Determine the [x, y] coordinate at the center of the cell enclosing the given text.  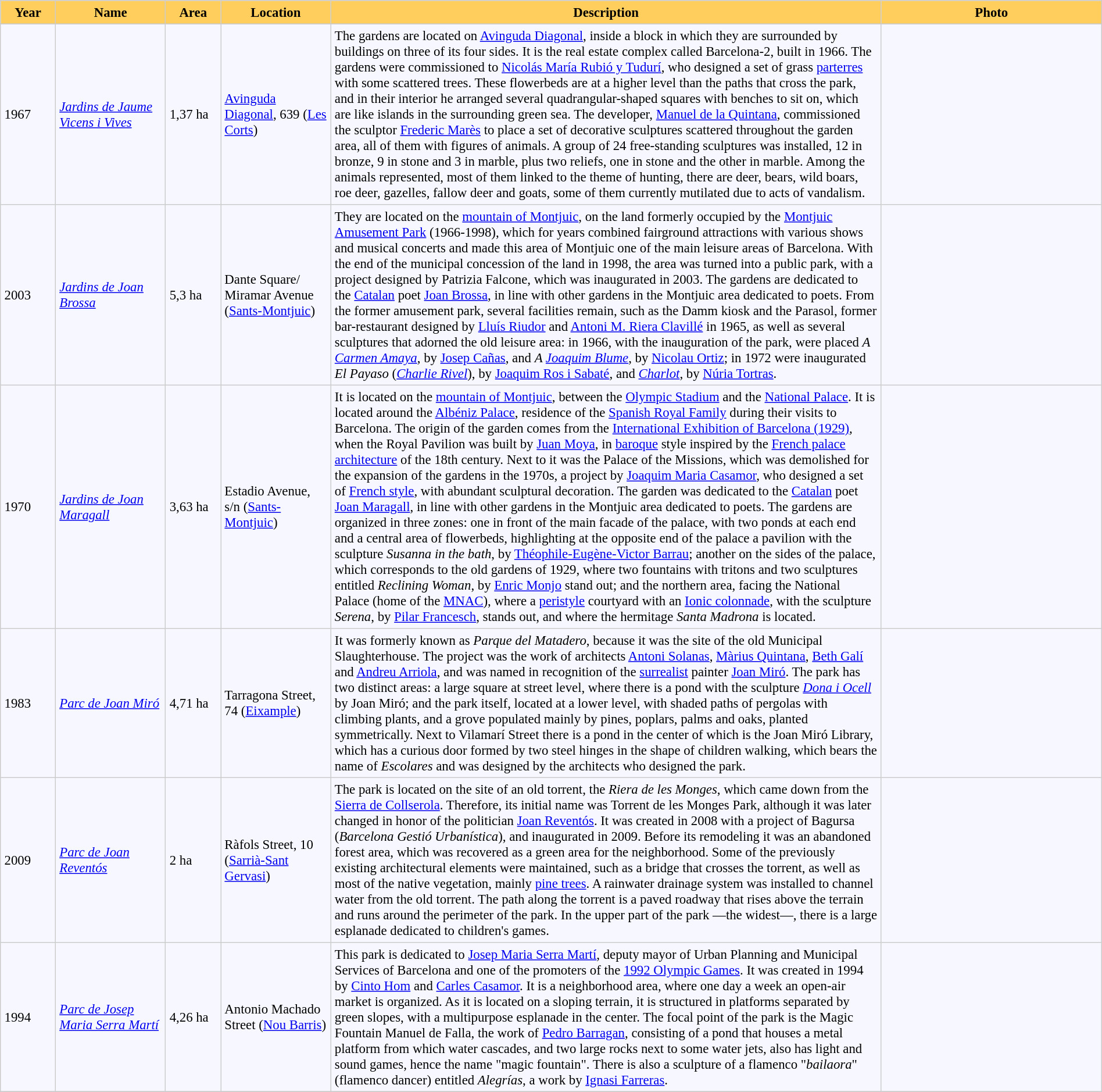
Parc de Joan Miró [110, 703]
Ràfols Street, 10 (Sarrià-Sant Gervasi) [275, 860]
2003 [28, 295]
1967 [28, 114]
Jardins de Joan Brossa [110, 295]
1,37 ha [193, 114]
1970 [28, 506]
2 ha [193, 860]
Jardins de Jaume Vicens i Vives [110, 114]
Area [193, 12]
1983 [28, 703]
Photo [992, 12]
Jardins de Joan Maragall [110, 506]
Tarragona Street, 74 (Eixample) [275, 703]
Antonio Machado Street (Nou Barris) [275, 1017]
Estadio Avenue, s/n (Sants-Montjuic) [275, 506]
5,3 ha [193, 295]
Year [28, 12]
Description [606, 12]
3,63 ha [193, 506]
Name [110, 12]
2009 [28, 860]
Parc de Joan Reventós [110, 860]
4,26 ha [193, 1017]
Dante Square/ Miramar Avenue (Sants-Montjuic) [275, 295]
Location [275, 12]
4,71 ha [193, 703]
Avinguda Diagonal, 639 (Les Corts) [275, 114]
1994 [28, 1017]
Parc de Josep Maria Serra Martí [110, 1017]
